Identify which cell holds the provided text, then report its [x, y] central coordinate. 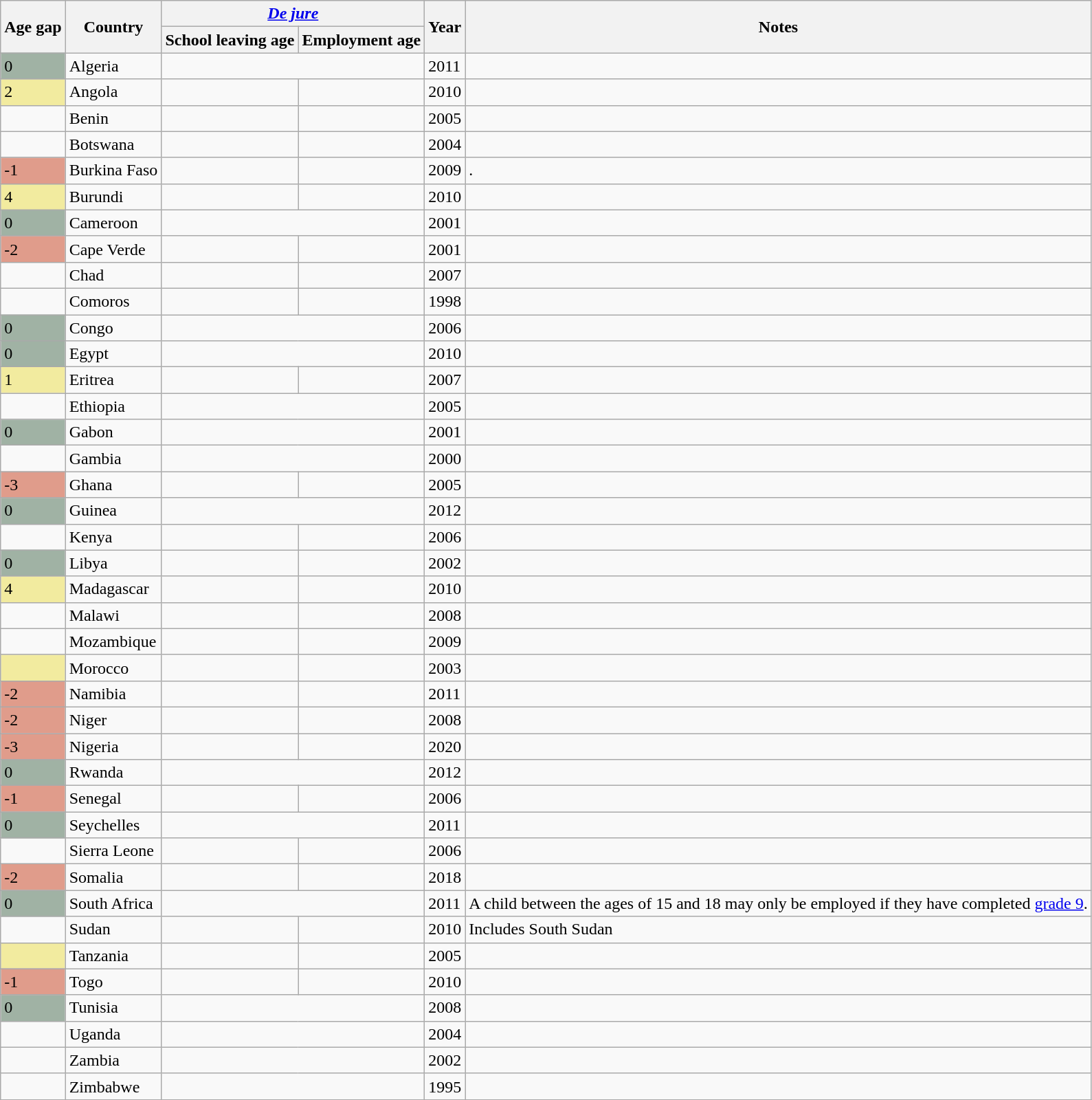
Tanzania [113, 956]
Cameroon [113, 223]
Burundi [113, 197]
Niger [113, 720]
Egypt [113, 354]
Togo [113, 982]
Cape Verde [113, 249]
School leaving age [230, 40]
South Africa [113, 903]
Zimbabwe [113, 1086]
Zambia [113, 1060]
2003 [445, 668]
Rwanda [113, 773]
Ethiopia [113, 406]
Nigeria [113, 746]
Comoros [113, 301]
Tunisia [113, 1008]
1998 [445, 301]
Chad [113, 275]
Guinea [113, 511]
Sierra Leone [113, 851]
Age gap [33, 27]
A child between the ages of 15 and 18 may only be employed if they have completed grade 9. [778, 903]
2 [33, 92]
Notes [778, 27]
Ghana [113, 485]
1995 [445, 1086]
2020 [445, 746]
Algeria [113, 66]
Libya [113, 563]
Benin [113, 118]
Employment age [361, 40]
Mozambique [113, 641]
Burkina Faso [113, 170]
2000 [445, 459]
Morocco [113, 668]
Country [113, 27]
Sudan [113, 929]
Eritrea [113, 380]
Somalia [113, 877]
Madagascar [113, 589]
Includes South Sudan [778, 929]
Malawi [113, 615]
Senegal [113, 799]
Kenya [113, 537]
Congo [113, 328]
1 [33, 380]
Uganda [113, 1034]
Namibia [113, 694]
Gabon [113, 432]
2018 [445, 877]
. [778, 170]
Year [445, 27]
Botswana [113, 144]
De jure [293, 14]
Angola [113, 92]
Seychelles [113, 825]
Gambia [113, 459]
